Scan for the cell matching the given text and deliver its [X, Y] coordinate at center. 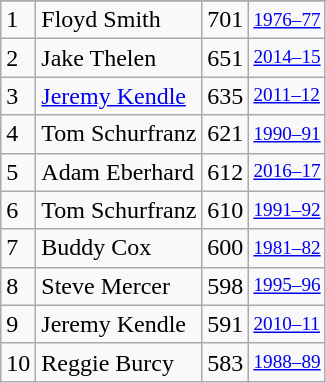
1976–77 [287, 20]
4 [18, 134]
5 [18, 172]
598 [226, 286]
2014–15 [287, 58]
591 [226, 324]
7 [18, 248]
651 [226, 58]
612 [226, 172]
1988–89 [287, 362]
10 [18, 362]
Reggie Burcy [119, 362]
1995–96 [287, 286]
3 [18, 96]
1991–92 [287, 210]
583 [226, 362]
1981–82 [287, 248]
2 [18, 58]
621 [226, 134]
6 [18, 210]
701 [226, 20]
Adam Eberhard [119, 172]
8 [18, 286]
610 [226, 210]
Floyd Smith [119, 20]
1 [18, 20]
1990–91 [287, 134]
Buddy Cox [119, 248]
600 [226, 248]
2011–12 [287, 96]
2010–11 [287, 324]
2016–17 [287, 172]
635 [226, 96]
9 [18, 324]
Steve Mercer [119, 286]
Jake Thelen [119, 58]
